Identify which cell holds the provided text, then report its [x, y] central coordinate. 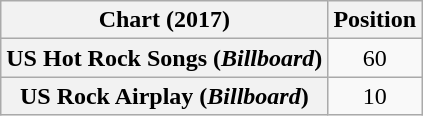
Chart (2017) [164, 20]
Position [375, 20]
US Rock Airplay (Billboard) [164, 96]
US Hot Rock Songs (Billboard) [164, 58]
10 [375, 96]
60 [375, 58]
